Determine the [X, Y] coordinate at the center of the cell enclosing the given text.  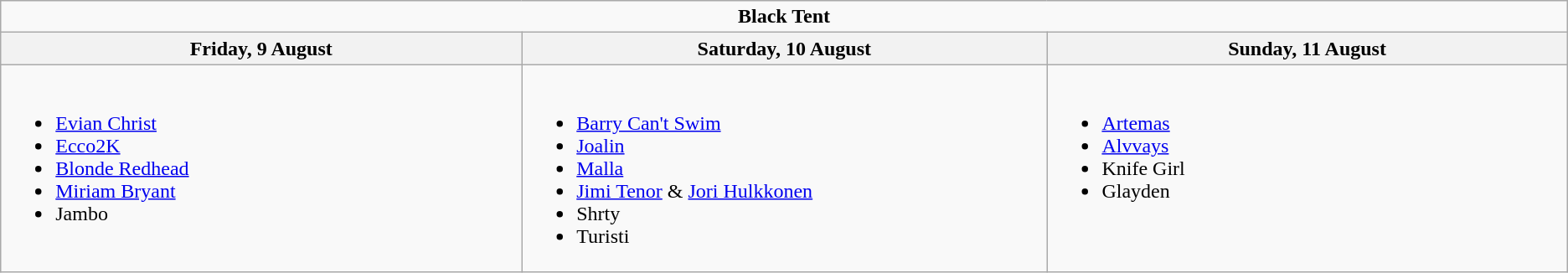
Black Tent [784, 17]
Barry Can't SwimJoalinMallaJimi Tenor & Jori HulkkonenShrtyTuristi [784, 168]
Saturday, 10 August [784, 49]
Evian ChristEcco2KBlonde RedheadMiriam BryantJambo [261, 168]
ArtemasAlvvaysKnife GirlGlayden [1307, 168]
Sunday, 11 August [1307, 49]
Friday, 9 August [261, 49]
